Provide the (x, y) coordinate of the cell's center where the given text is located.  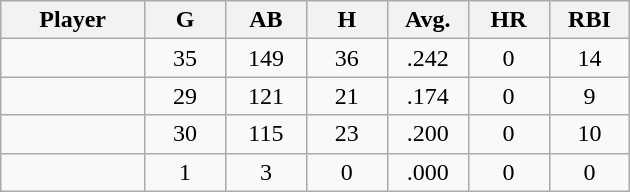
35 (186, 58)
H (346, 20)
121 (266, 96)
RBI (590, 20)
9 (590, 96)
.200 (428, 134)
14 (590, 58)
Avg. (428, 20)
149 (266, 58)
1 (186, 172)
.174 (428, 96)
23 (346, 134)
AB (266, 20)
Player (73, 20)
.242 (428, 58)
29 (186, 96)
10 (590, 134)
30 (186, 134)
.000 (428, 172)
36 (346, 58)
21 (346, 96)
115 (266, 134)
3 (266, 172)
HR (508, 20)
G (186, 20)
